Scan for the cell matching the given text and deliver its (X, Y) coordinate at center. 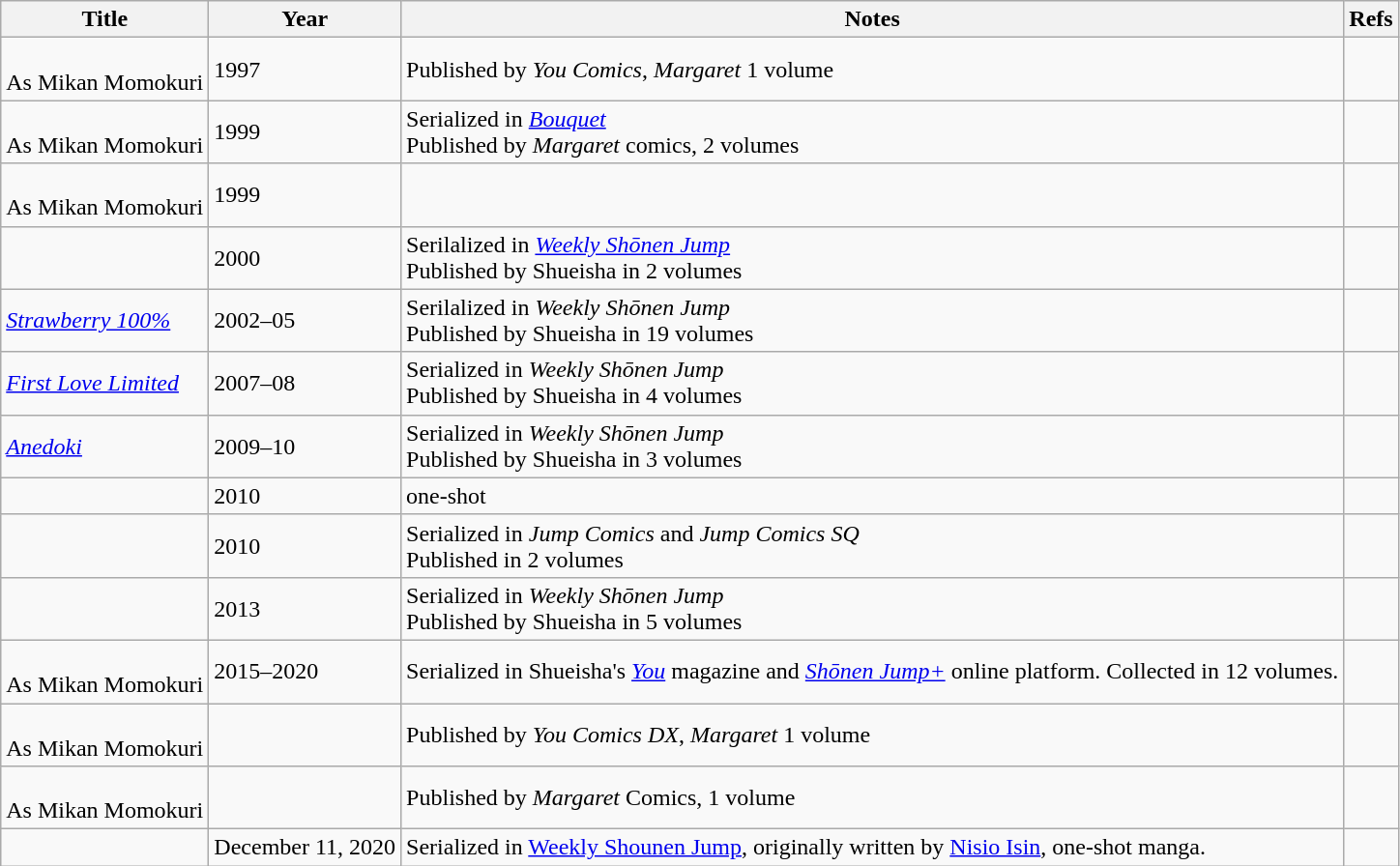
Serilalized in Weekly Shōnen JumpPublished by Shueisha in 19 volumes (872, 321)
2000 (306, 257)
Serialized in Shueisha's You magazine and Shōnen Jump+ online platform. Collected in 12 volumes. (872, 671)
2009–10 (306, 447)
Serialized in Weekly Shōnen JumpPublished by Shueisha in 5 volumes (872, 609)
Serialized in BouquetPublished by Margaret comics, 2 volumes (872, 131)
Refs (1371, 19)
Notes (872, 19)
Year (306, 19)
2015–2020 (306, 671)
Serilalized in Weekly Shōnen JumpPublished by Shueisha in 2 volumes (872, 257)
Serialized in Weekly Shounen Jump, originally written by Nisio Isin, one-shot manga. (872, 848)
First Love Limited (104, 383)
2002–05 (306, 321)
Published by Margaret Comics, 1 volume (872, 798)
Strawberry 100% (104, 321)
Published by You Comics DX, Margaret 1 volume (872, 735)
2007–08 (306, 383)
December 11, 2020 (306, 848)
Published by You Comics, Margaret 1 volume (872, 70)
Serialized in Jump Comics and Jump Comics SQPublished in 2 volumes (872, 545)
Serialized in Weekly Shōnen JumpPublished by Shueisha in 3 volumes (872, 447)
Serialized in Weekly Shōnen JumpPublished by Shueisha in 4 volumes (872, 383)
one-shot (872, 496)
Title (104, 19)
2013 (306, 609)
1997 (306, 70)
Anedoki (104, 447)
